From the cell containing the given text, extract its center point as [X, Y] coordinate. 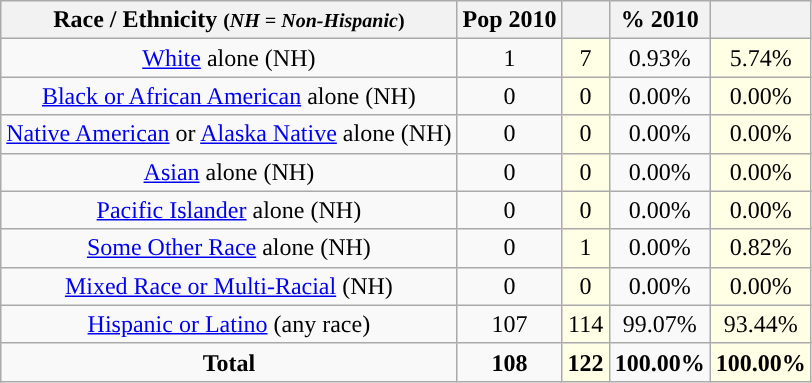
114 [586, 324]
107 [510, 324]
99.07% [660, 324]
Pacific Islander alone (NH) [229, 210]
Native American or Alaska Native alone (NH) [229, 134]
% 2010 [660, 20]
Race / Ethnicity (NH = Non-Hispanic) [229, 20]
108 [510, 362]
Asian alone (NH) [229, 172]
Mixed Race or Multi-Racial (NH) [229, 286]
122 [586, 362]
93.44% [760, 324]
Pop 2010 [510, 20]
7 [586, 58]
0.82% [760, 248]
Black or African American alone (NH) [229, 96]
Hispanic or Latino (any race) [229, 324]
White alone (NH) [229, 58]
Total [229, 362]
0.93% [660, 58]
5.74% [760, 58]
Some Other Race alone (NH) [229, 248]
